Determine the [X, Y] coordinate at the center of the cell enclosing the given text.  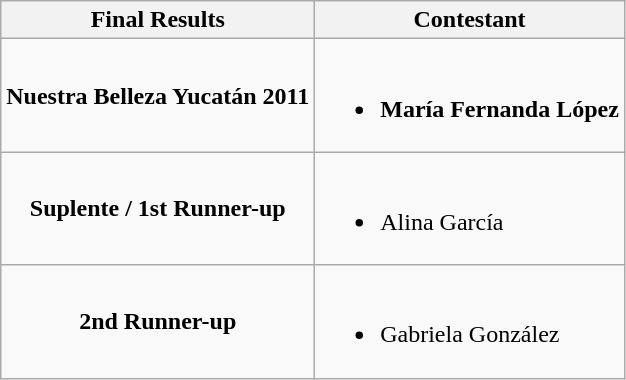
María Fernanda López [470, 96]
Contestant [470, 20]
Final Results [158, 20]
Alina García [470, 208]
Suplente / 1st Runner-up [158, 208]
2nd Runner-up [158, 322]
Gabriela González [470, 322]
Nuestra Belleza Yucatán 2011 [158, 96]
